Output the (X, Y) coordinate of the center of the cell containing the given text.  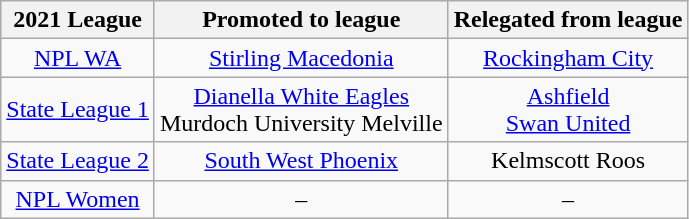
State League 1 (78, 110)
Relegated from league (568, 20)
South West Phoenix (301, 161)
NPL Women (78, 199)
State League 2 (78, 161)
Rockingham City (568, 58)
Stirling Macedonia (301, 58)
Promoted to league (301, 20)
AshfieldSwan United (568, 110)
Kelmscott Roos (568, 161)
Dianella White EaglesMurdoch University Melville (301, 110)
NPL WA (78, 58)
2021 League (78, 20)
